Scan for the cell matching the given text and deliver its [X, Y] coordinate at center. 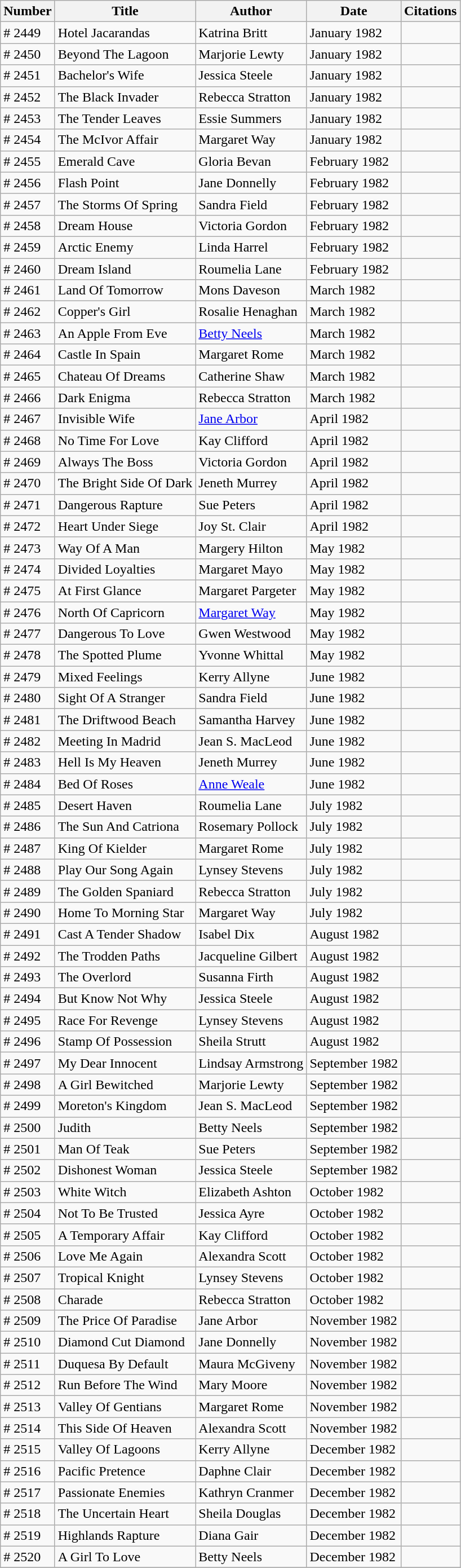
The Black Invader [125, 97]
# 2492 [28, 956]
Not To Be Trusted [125, 1213]
Anne Weale [251, 784]
# 2472 [28, 526]
# 2518 [28, 1514]
# 2485 [28, 805]
# 2516 [28, 1471]
Dark Enigma [125, 398]
Way Of A Man [125, 548]
# 2504 [28, 1213]
Linda Harrel [251, 247]
The McIvor Affair [125, 140]
Essie Summers [251, 118]
Joy St. Clair [251, 526]
Lindsay Armstrong [251, 1063]
Rosalie Henaghan [251, 312]
Flash Point [125, 183]
Arctic Enemy [125, 247]
Elizabeth Ashton [251, 1192]
The Trodden Paths [125, 956]
The Tender Leaves [125, 118]
# 2483 [28, 763]
Margery Hilton [251, 548]
# 2455 [28, 161]
# 2501 [28, 1149]
# 2476 [28, 612]
Valley Of Gentians [125, 1407]
# 2508 [28, 1299]
Man Of Teak [125, 1149]
An Apple From Eve [125, 333]
Kathryn Cranmer [251, 1492]
# 2513 [28, 1407]
Dream Island [125, 269]
White Witch [125, 1192]
# 2480 [28, 698]
# 2458 [28, 226]
# 2470 [28, 483]
# 2520 [28, 1557]
Susanna Firth [251, 977]
Gwen Westwood [251, 634]
# 2466 [28, 398]
Sheila Douglas [251, 1514]
# 2453 [28, 118]
# 2486 [28, 827]
Divided Loyalties [125, 569]
Castle In Spain [125, 355]
No Time For Love [125, 441]
Citations [431, 11]
# 2509 [28, 1321]
Diamond Cut Diamond [125, 1342]
Dangerous Rapture [125, 505]
Bed Of Roses [125, 784]
Tropical Knight [125, 1278]
King Of Kielder [125, 848]
# 2498 [28, 1085]
# 2503 [28, 1192]
# 2517 [28, 1492]
Desert Haven [125, 805]
# 2490 [28, 913]
Invisible Wife [125, 419]
Margaret Mayo [251, 569]
# 2456 [28, 183]
Samantha Harvey [251, 720]
# 2477 [28, 634]
Mary Moore [251, 1385]
# 2463 [28, 333]
# 2457 [28, 204]
Hotel Jacarandas [125, 33]
Jacqueline Gilbert [251, 956]
Catherine Shaw [251, 376]
Charade [125, 1299]
A Girl To Love [125, 1557]
Sheila Strutt [251, 1042]
Katrina Britt [251, 33]
Diana Gair [251, 1535]
The Driftwood Beach [125, 720]
# 2465 [28, 376]
# 2511 [28, 1364]
Play Our Song Again [125, 870]
Hell Is My Heaven [125, 763]
# 2491 [28, 934]
Land Of Tomorrow [125, 290]
North Of Capricorn [125, 612]
The Bright Side Of Dark [125, 483]
# 2452 [28, 97]
# 2481 [28, 720]
Copper's Girl [125, 312]
At First Glance [125, 591]
A Temporary Affair [125, 1235]
# 2487 [28, 848]
# 2449 [28, 33]
# 2469 [28, 462]
# 2467 [28, 419]
# 2496 [28, 1042]
# 2471 [28, 505]
Chateau Of Dreams [125, 376]
Bachelor's Wife [125, 76]
Number [28, 11]
# 2510 [28, 1342]
Maura McGiveny [251, 1364]
# 2519 [28, 1535]
# 2484 [28, 784]
Valley Of Lagoons [125, 1450]
Race For Revenge [125, 1020]
# 2493 [28, 977]
Run Before The Wind [125, 1385]
Duquesa By Default [125, 1364]
# 2474 [28, 569]
Sight Of A Stranger [125, 698]
Judith [125, 1127]
Rosemary Pollock [251, 827]
# 2459 [28, 247]
The Price Of Paradise [125, 1321]
Margaret Pargeter [251, 591]
# 2495 [28, 1020]
Moreton's Kingdom [125, 1106]
# 2514 [28, 1428]
# 2468 [28, 441]
Cast A Tender Shadow [125, 934]
Author [251, 11]
This Side Of Heaven [125, 1428]
Passionate Enemies [125, 1492]
Highlands Rapture [125, 1535]
# 2462 [28, 312]
# 2451 [28, 76]
Jessica Ayre [251, 1213]
Emerald Cave [125, 161]
# 2499 [28, 1106]
Mons Daveson [251, 290]
# 2489 [28, 891]
The Overlord [125, 977]
A Girl Bewitched [125, 1085]
# 2497 [28, 1063]
Dream House [125, 226]
# 2506 [28, 1256]
# 2450 [28, 54]
The Spotted Plume [125, 655]
# 2494 [28, 999]
Heart Under Siege [125, 526]
# 2515 [28, 1450]
# 2473 [28, 548]
Always The Boss [125, 462]
Mixed Feelings [125, 677]
Dishonest Woman [125, 1170]
Pacific Pretence [125, 1471]
# 2482 [28, 741]
# 2478 [28, 655]
# 2512 [28, 1385]
The Sun And Catriona [125, 827]
Meeting In Madrid [125, 741]
The Storms Of Spring [125, 204]
Daphne Clair [251, 1471]
# 2505 [28, 1235]
But Know Not Why [125, 999]
Dangerous To Love [125, 634]
My Dear Innocent [125, 1063]
# 2488 [28, 870]
# 2460 [28, 269]
Beyond The Lagoon [125, 54]
Stamp Of Possession [125, 1042]
# 2454 [28, 140]
The Uncertain Heart [125, 1514]
Isabel Dix [251, 934]
# 2500 [28, 1127]
Home To Morning Star [125, 913]
Title [125, 11]
# 2464 [28, 355]
Love Me Again [125, 1256]
Date [354, 11]
# 2475 [28, 591]
The Golden Spaniard [125, 891]
# 2461 [28, 290]
# 2502 [28, 1170]
Yvonne Whittal [251, 655]
# 2507 [28, 1278]
Gloria Bevan [251, 161]
# 2479 [28, 677]
